Return the (X, Y) coordinate for the center point of the cell that contains the specified text.  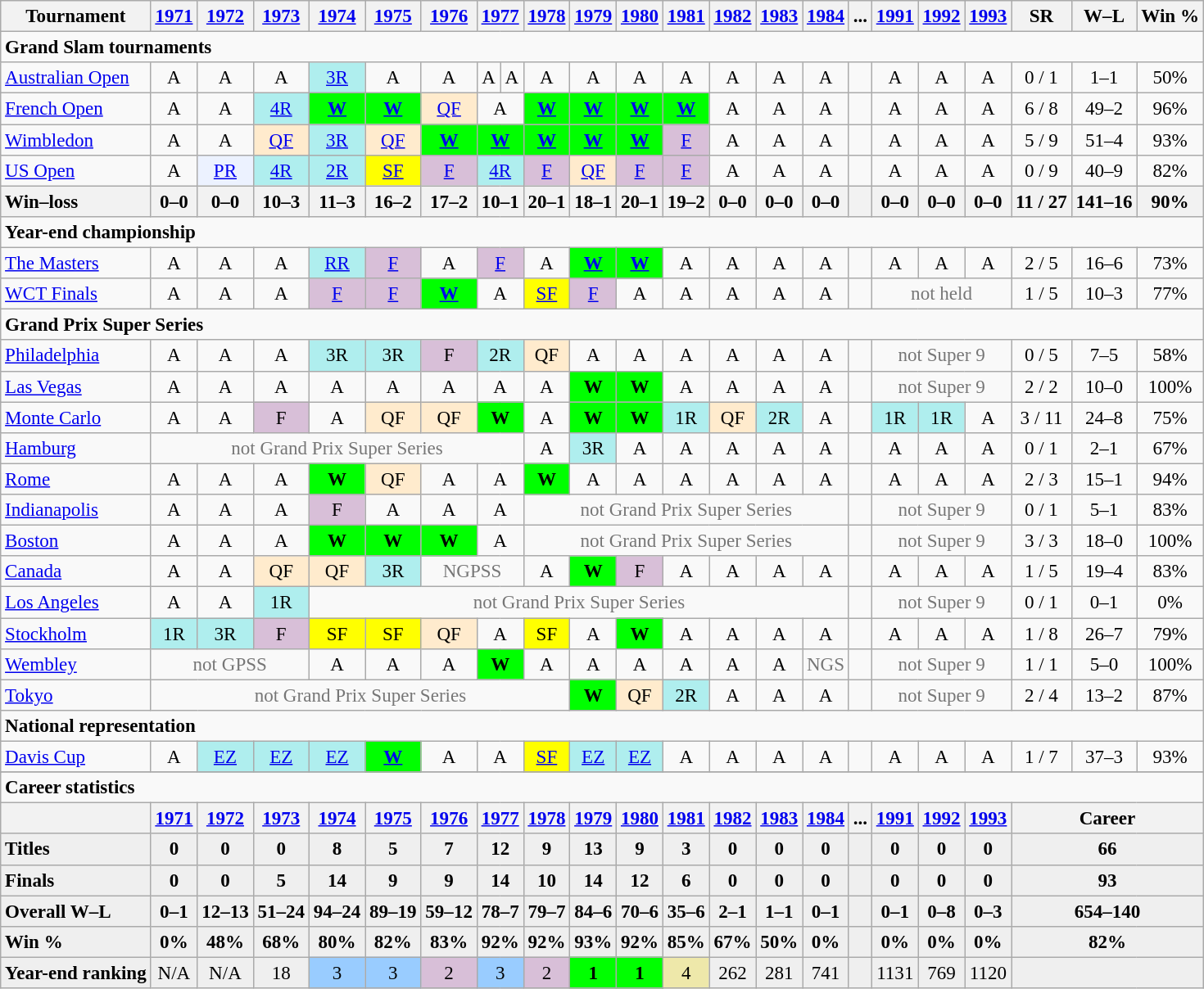
16–2 (393, 201)
1 / 1 (1042, 665)
18–0 (1104, 541)
National representation (603, 726)
19–2 (686, 201)
17–2 (449, 201)
Finals (75, 880)
Tournament (75, 16)
Boston (75, 541)
741 (826, 973)
NGPSS (472, 571)
W–L (1104, 16)
8 (337, 850)
51–4 (1104, 140)
79–7 (547, 911)
Career statistics (603, 788)
Canada (75, 571)
Philadelphia (75, 356)
77% (1170, 294)
85% (686, 942)
10–1 (500, 201)
13–2 (1104, 695)
Hamburg (75, 449)
French Open (75, 109)
18–1 (593, 201)
84–6 (593, 911)
89–19 (393, 911)
73% (1170, 264)
Indianapolis (75, 510)
769 (942, 973)
48% (225, 942)
1131 (894, 973)
Win–loss (75, 201)
18 (281, 973)
93 (1107, 880)
5–1 (1104, 510)
SR (1042, 16)
6 (686, 880)
10 (547, 880)
6 / 8 (1042, 109)
281 (780, 973)
16–6 (1104, 264)
The Masters (75, 264)
70–6 (640, 911)
78–7 (500, 911)
12–13 (225, 911)
1 / 8 (1042, 634)
Wimbledon (75, 140)
Titles (75, 850)
Stockholm (75, 634)
PR (225, 171)
RR (337, 264)
141–16 (1104, 201)
58% (1170, 356)
Overall W–L (75, 911)
1 / 7 (1042, 757)
262 (732, 973)
94–24 (337, 911)
15–1 (1104, 479)
49–2 (1104, 109)
11 / 27 (1042, 201)
Grand Slam tournaments (603, 47)
0–3 (988, 911)
80% (337, 942)
2 / 2 (1042, 386)
not held (941, 294)
Year-end ranking (75, 973)
68% (281, 942)
US Open (75, 171)
7 (449, 850)
35–6 (686, 911)
79% (1170, 634)
13 (593, 850)
Australian Open (75, 78)
3 / 11 (1042, 418)
40–9 (1104, 171)
2 / 3 (1042, 479)
Tokyo (75, 695)
3 / 3 (1042, 541)
75% (1170, 418)
11–3 (337, 201)
2 / 4 (1042, 695)
Davis Cup (75, 757)
96% (1170, 109)
2 / 5 (1042, 264)
4 (686, 973)
Year-end championship (603, 233)
Wembley (75, 665)
19–4 (1104, 571)
0 / 9 (1042, 171)
0 / 5 (1042, 356)
Las Vegas (75, 386)
WCT Finals (75, 294)
10–0 (1104, 386)
5 / 9 (1042, 140)
Grand Prix Super Series (603, 325)
26–7 (1104, 634)
0–8 (942, 911)
Rome (75, 479)
51–24 (281, 911)
90% (1170, 201)
94% (1170, 479)
7–5 (1104, 356)
Career (1107, 819)
59–12 (449, 911)
Monte Carlo (75, 418)
66 (1107, 850)
87% (1170, 695)
37–3 (1104, 757)
Los Angeles (75, 603)
1120 (988, 973)
NGS (826, 665)
654–140 (1107, 911)
24–8 (1104, 418)
5–0 (1104, 665)
not GPSS (229, 665)
